From the cell containing the given text, extract its center point as [x, y] coordinate. 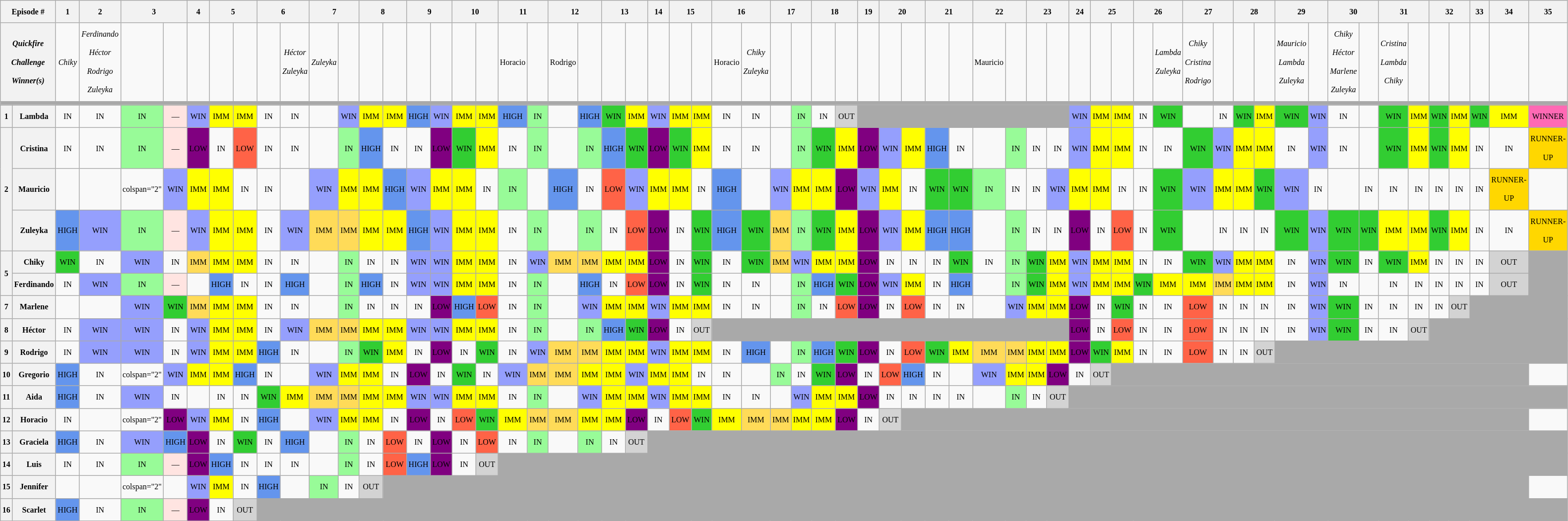
Marlene [34, 306]
Héctor [34, 329]
Quickfire ChallengeWinner(s) [28, 62]
3 [154, 11]
ChikyZuleyka [756, 62]
Ferdinando [34, 285]
25 [1112, 11]
Luis [34, 464]
26 [1158, 11]
Scarlet [34, 510]
Cristina [34, 148]
18 [834, 11]
HéctorZuleyka [295, 62]
6 [283, 11]
27 [1208, 11]
ChikyCristinaRodrigo [1198, 62]
ChikyHéctorMarleneZuleyka [1343, 62]
Lambda [34, 116]
17 [791, 11]
Aida [34, 397]
31 [1404, 11]
4 [198, 11]
22 [1000, 11]
19 [868, 11]
32 [1449, 11]
MauricioLambdaZuleyka [1292, 62]
Gregorio [34, 374]
35 [1548, 11]
24 [1080, 11]
34 [1509, 11]
29 [1302, 11]
33 [1479, 11]
CristinaLambdaChiky [1393, 62]
21 [949, 11]
FerdinandoHéctorRodrigoZuleyka [100, 62]
LambdaZuleyka [1168, 62]
Episode # [28, 11]
Graciela [34, 442]
Jennifer [34, 487]
23 [1048, 11]
WINNER [1548, 116]
28 [1254, 11]
20 [902, 11]
30 [1353, 11]
